Provide the (X, Y) coordinate of the cell's center where the given text is located.  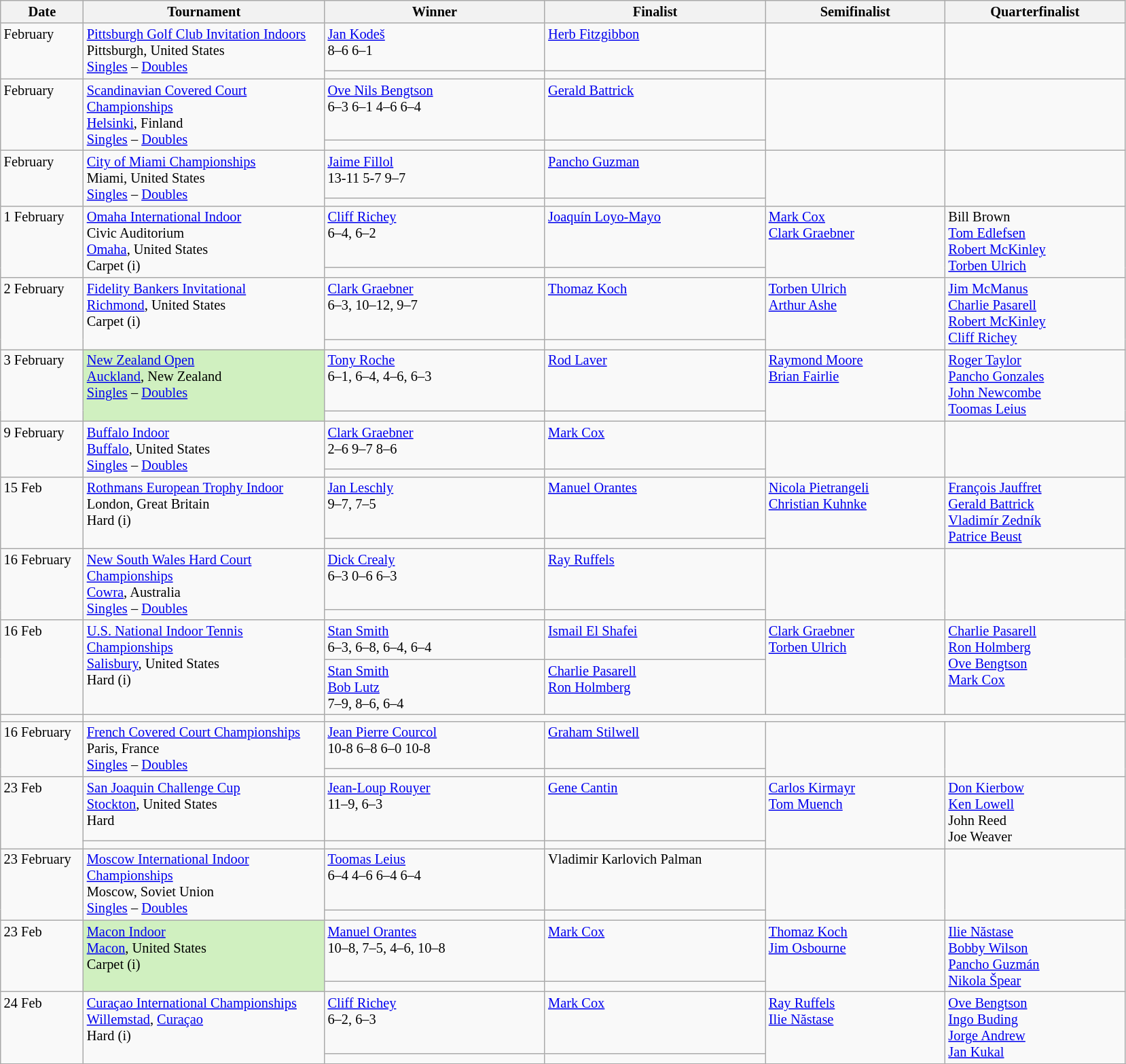
Finalist (655, 12)
Cliff Richey6–2, 6–3 (435, 1022)
Semifinalist (856, 12)
Ilie Năstase Bobby Wilson Pancho Guzmán Nikola Špear (1035, 956)
San Joaquin Challenge CupStockton, United StatesHard (204, 809)
Omaha International IndoorCivic AuditoriumOmaha, United StatesCarpet (i) (204, 242)
Jan Leschly9–7, 7–5 (435, 507)
New Zealand OpenAuckland, New ZealandSingles – Doubles (204, 385)
2 February (42, 314)
Jim McManus Charlie Pasarell Robert McKinley Cliff Richey (1035, 314)
Clark Graebner2–6 9–7 8–6 (435, 445)
Roger Taylor Pancho Gonzales John Newcombe Toomas Leius (1035, 385)
16 Feb (42, 667)
Joaquín Loyo-Mayo (655, 236)
New South Wales Hard Court Championships Cowra, AustraliaSingles – Doubles (204, 584)
Moscow International Indoor Championships Moscow, Soviet UnionSingles – Doubles (204, 884)
U.S. National Indoor Tennis Championships Salisbury, United StatesHard (i) (204, 667)
Bill Brown Tom Edlefsen Robert McKinley Torben Ulrich (1035, 242)
Nicola Pietrangeli Christian Kuhnke (856, 513)
9 February (42, 449)
Tournament (204, 12)
Buffalo Indoor Buffalo, United StatesSingles – Doubles (204, 449)
Cliff Richey 6–4, 6–2 (435, 236)
Graham Stilwell (655, 745)
Carlos Kirmayr Tom Muench (856, 813)
Clark Graebner6–3, 10–12, 9–7 (435, 308)
Winner (435, 12)
Curaçao International Championships Willemstad, CuraçaoHard (i) (204, 1027)
Ismail El Shafei (655, 640)
24 Feb (42, 1027)
Don Kierbow Ken Lowell John Reed Joe Weaver (1035, 813)
Herb Fitzgibbon (655, 47)
Manuel Orantes (655, 507)
Jean Pierre Courcol10-8 6–8 6–0 10-8 (435, 745)
Fidelity Bankers InvitationalRichmond, United StatesCarpet (i) (204, 314)
15 Feb (42, 513)
Stan Smith6–3, 6–8, 6–4, 6–4 (435, 640)
3 February (42, 385)
Pittsburgh Golf Club Invitation IndoorsPittsburgh, United StatesSingles – Doubles (204, 51)
1 February (42, 242)
French Covered Court Championships Paris, FranceSingles – Doubles (204, 749)
Ray Ruffels (655, 579)
Charlie Pasarell Ron Holmberg (655, 687)
Stan Smith Bob Lutz7–9, 8–6, 6–4 (435, 687)
Jean-Loup Rouyer11–9, 6–3 (435, 809)
Jaime Fillol13-11 5-7 9–7 (435, 174)
Dick Crealy6–3 0–6 6–3 (435, 579)
Thomaz Koch Jim Osbourne (856, 956)
Macon Indoor Macon, United StatesCarpet (i) (204, 956)
Scandinavian Covered Court ChampionshipsHelsinki, FinlandSingles – Doubles (204, 115)
Charlie Pasarell Ron Holmberg Ove Bengtson Mark Cox (1035, 667)
Quarterfinalist (1035, 12)
Jan Kodeš8–6 6–1 (435, 47)
City of Miami ChampionshipsMiami, United StatesSingles – Doubles (204, 178)
Raymond Moore Brian Fairlie (856, 385)
Gerald Battrick (655, 109)
Clark Graebner Torben Ulrich (856, 667)
Torben Ulrich Arthur Ashe (856, 314)
Date (42, 12)
Thomaz Koch (655, 308)
Pancho Guzman (655, 174)
Tony Roche6–1, 6–4, 4–6, 6–3 (435, 380)
Rothmans European Trophy Indoor London, Great BritainHard (i) (204, 513)
Rod Laver (655, 380)
Ray Ruffels Ilie Năstase (856, 1027)
Gene Cantin (655, 809)
Toomas Leius6–4 4–6 6–4 6–4 (435, 879)
Ove Bengtson Ingo Buding Jorge Andrew Jan Kukal (1035, 1027)
François Jauffret Gerald Battrick Vladimír Zedník Patrice Beust (1035, 513)
Manuel Orantes10–8, 7–5, 4–6, 10–8 (435, 951)
23 February (42, 884)
Mark Cox Clark Graebner (856, 242)
Vladimir Karlovich Palman (655, 879)
Ove Nils Bengtson6–3 6–1 4–6 6–4 (435, 109)
